Pinpoint the cell where the given text exists, returning its [x, y] midpoint coordinate. 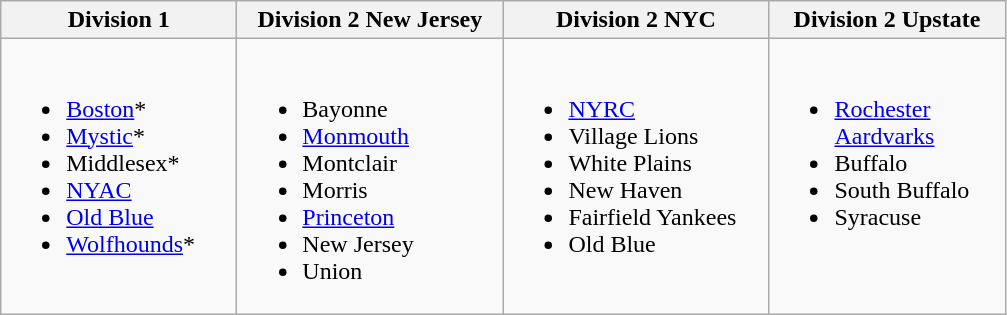
Division 2 NYC [636, 20]
Division 2 Upstate [887, 20]
Rochester AardvarksBuffaloSouth BuffaloSyracuse [887, 176]
Division 1 [119, 20]
Boston*Mystic*Middlesex*NYACOld BlueWolfhounds* [119, 176]
BayonneMonmouthMontclairMorrisPrincetonNew JerseyUnion [370, 176]
Division 2 New Jersey [370, 20]
NYRCVillage LionsWhite PlainsNew HavenFairfield YankeesOld Blue [636, 176]
